Identify which cell holds the provided text, then report its (X, Y) central coordinate. 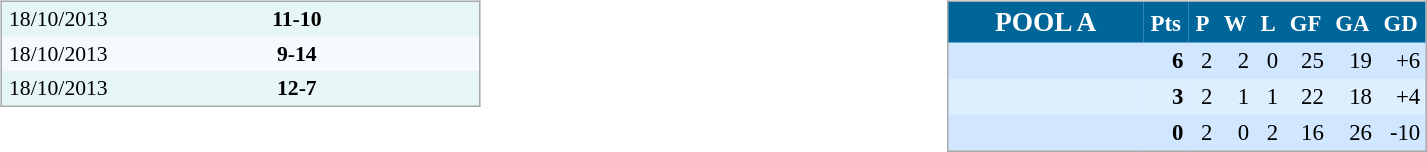
L (1268, 22)
+6 (1400, 60)
11-10 (296, 18)
Pts (1166, 22)
P (1202, 22)
19 (1352, 60)
16 (1306, 132)
6 (1166, 60)
26 (1352, 132)
25 (1306, 60)
3 (1166, 96)
GD (1400, 22)
22 (1306, 96)
9-14 (296, 53)
12-7 (296, 88)
POOL A (1046, 22)
18 (1352, 96)
+4 (1400, 96)
GA (1352, 22)
W (1236, 22)
GF (1306, 22)
-10 (1400, 132)
